Determine the (x, y) coordinate at the center of the cell enclosing the given text.  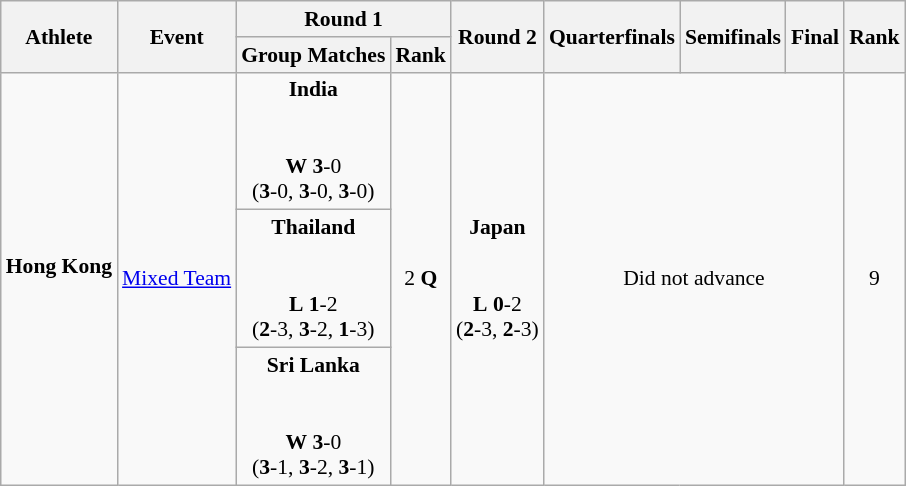
2 Q (420, 278)
Round 1 (344, 19)
Mixed Team (176, 278)
Hong Kong (59, 278)
Did not advance (694, 278)
Japan L 0-2 (2-3, 2-3) (498, 278)
Group Matches (313, 55)
Final (815, 36)
9 (874, 278)
Athlete (59, 36)
Event (176, 36)
Thailand L 1-2 (2-3, 3-2, 1-3) (313, 279)
Round 2 (498, 36)
Semifinals (733, 36)
India W 3-0 (3-0, 3-0, 3-0) (313, 141)
Sri Lanka W 3-0 (3-1, 3-2, 3-1) (313, 417)
Quarterfinals (612, 36)
